Output the (x, y) coordinate of the center of the cell containing the given text.  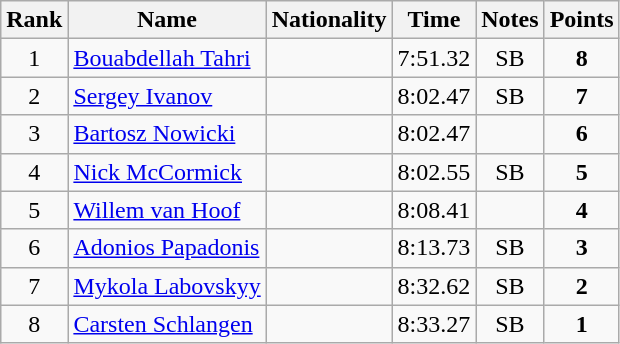
8:13.73 (434, 248)
Bouabdellah Tahri (167, 58)
Mykola Labovskyy (167, 286)
Notes (510, 20)
Bartosz Nowicki (167, 134)
8:33.27 (434, 324)
Willem van Hoof (167, 210)
Name (167, 20)
Carsten Schlangen (167, 324)
Rank (34, 20)
Points (582, 20)
8:32.62 (434, 286)
7:51.32 (434, 58)
Adonios Papadonis (167, 248)
8:02.55 (434, 172)
Time (434, 20)
8:08.41 (434, 210)
Nick McCormick (167, 172)
Nationality (329, 20)
Sergey Ivanov (167, 96)
